Pinpoint the cell where the given text exists, returning its [X, Y] midpoint coordinate. 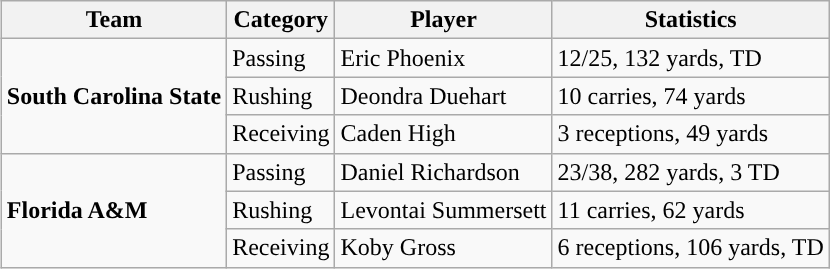
10 carries, 74 yards [690, 96]
Levontai Summersett [444, 210]
Eric Phoenix [444, 58]
12/25, 132 yards, TD [690, 58]
Deondra Duehart [444, 96]
Florida A&M [114, 210]
South Carolina State [114, 96]
Statistics [690, 20]
Daniel Richardson [444, 172]
3 receptions, 49 yards [690, 134]
Caden High [444, 134]
11 carries, 62 yards [690, 210]
23/38, 282 yards, 3 TD [690, 172]
Category [281, 20]
Koby Gross [444, 248]
6 receptions, 106 yards, TD [690, 248]
Player [444, 20]
Team [114, 20]
